Find where the given text appears and provide that cell's center as [X, Y] coordinate. 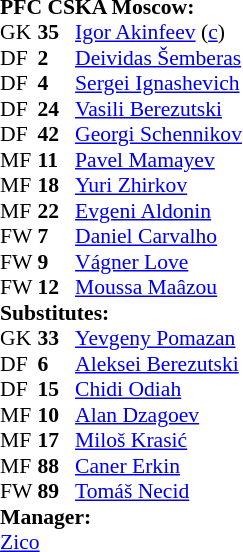
Chidi Odiah [158, 389]
11 [57, 160]
33 [57, 339]
2 [57, 58]
Vasili Berezutski [158, 109]
Pavel Mamayev [158, 160]
17 [57, 441]
Igor Akinfeev (c) [158, 33]
Alan Dzagoev [158, 415]
7 [57, 237]
15 [57, 389]
Moussa Maâzou [158, 287]
18 [57, 185]
Manager: [121, 517]
12 [57, 287]
6 [57, 364]
35 [57, 33]
10 [57, 415]
Sergei Ignashevich [158, 83]
Georgi Schennikov [158, 135]
Substitutes: [121, 313]
Aleksei Berezutski [158, 364]
22 [57, 211]
Caner Erkin [158, 466]
Deividas Šemberas [158, 58]
24 [57, 109]
89 [57, 491]
Daniel Carvalho [158, 237]
9 [57, 262]
42 [57, 135]
Yuri Zhirkov [158, 185]
4 [57, 83]
Yevgeny Pomazan [158, 339]
Evgeni Aldonin [158, 211]
Vágner Love [158, 262]
Tomáš Necid [158, 491]
Miloš Krasić [158, 441]
88 [57, 466]
